Search for the cell housing the specified text and yield its [X, Y] center coordinate. 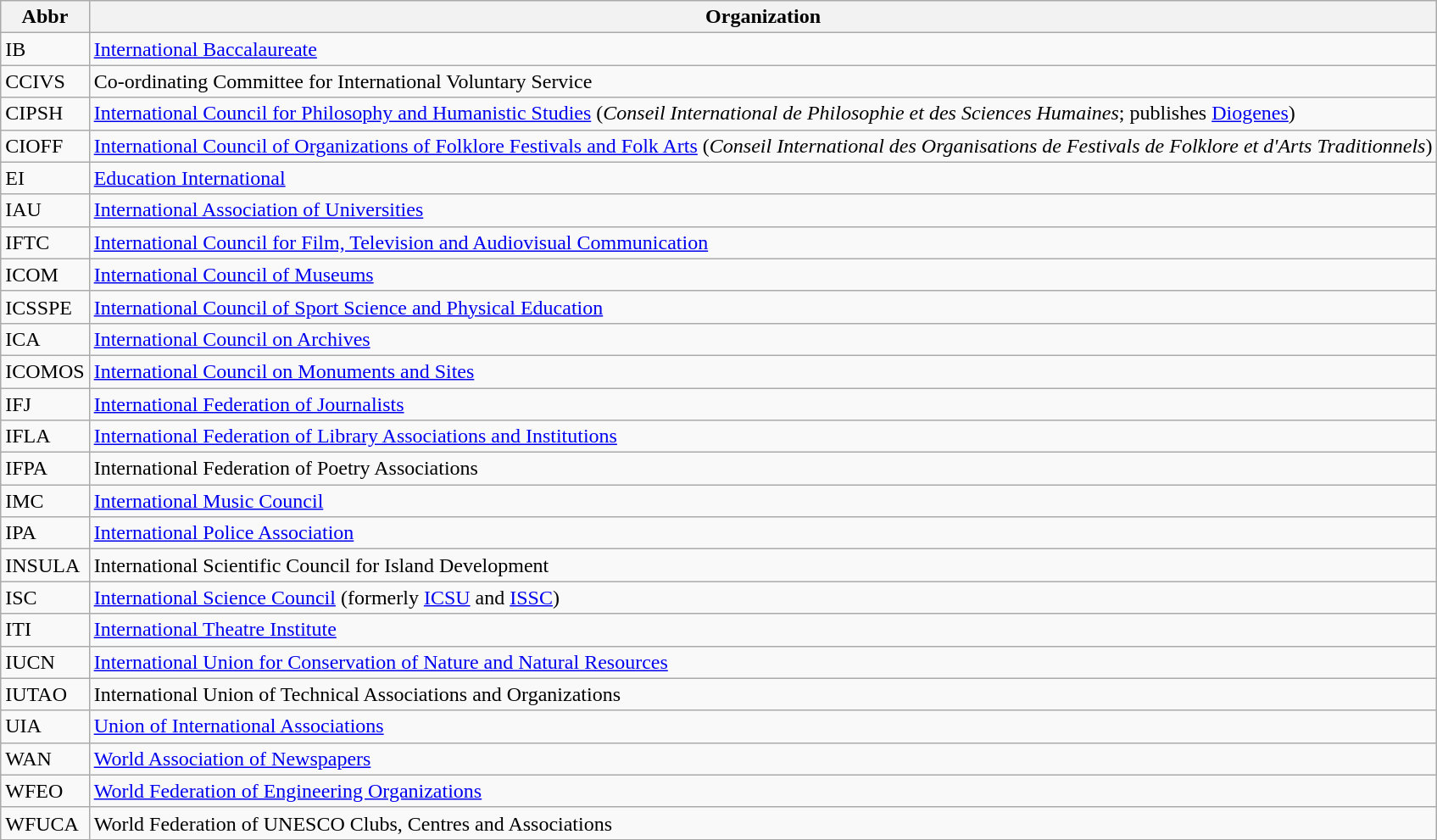
IUCN [45, 662]
IMC [45, 501]
IFPA [45, 469]
Abbr [45, 17]
International Baccalaureate [763, 49]
Organization [763, 17]
EI [45, 178]
ICOMOS [45, 371]
International Council for Film, Television and Audiovisual Communication [763, 242]
Union of International Associations [763, 726]
World Federation of Engineering Organizations [763, 791]
ICA [45, 339]
International Union of Technical Associations and Organizations [763, 694]
WAN [45, 759]
IUTAO [45, 694]
World Association of Newspapers [763, 759]
ICOM [45, 275]
International Police Association [763, 533]
International Scientific Council for Island Development [763, 565]
International Council on Monuments and Sites [763, 371]
International Council of Museums [763, 275]
WFEO [45, 791]
IFJ [45, 404]
International Union for Conservation of Nature and Natural Resources [763, 662]
IFLA [45, 437]
IAU [45, 210]
WFUCA [45, 823]
International Federation of Library Associations and Institutions [763, 437]
INSULA [45, 565]
Co-ordinating Committee for International Voluntary Service [763, 81]
IFTC [45, 242]
International Council on Archives [763, 339]
International Music Council [763, 501]
ICSSPE [45, 307]
World Federation of UNESCO Clubs, Centres and Associations [763, 823]
IB [45, 49]
International Theatre Institute [763, 630]
Education International [763, 178]
ITI [45, 630]
ISC [45, 598]
International Federation of Poetry Associations [763, 469]
International Council for Philosophy and Humanistic Studies (Conseil International de Philosophie et des Sciences Humaines; publishes Diogenes) [763, 114]
International Science Council (formerly ICSU and ISSC) [763, 598]
International Federation of Journalists [763, 404]
CCIVS [45, 81]
IPA [45, 533]
CIPSH [45, 114]
International Association of Universities [763, 210]
International Council of Sport Science and Physical Education [763, 307]
CIOFF [45, 146]
UIA [45, 726]
